For the text-containing cell, return its midpoint in (X, Y) coordinate format. 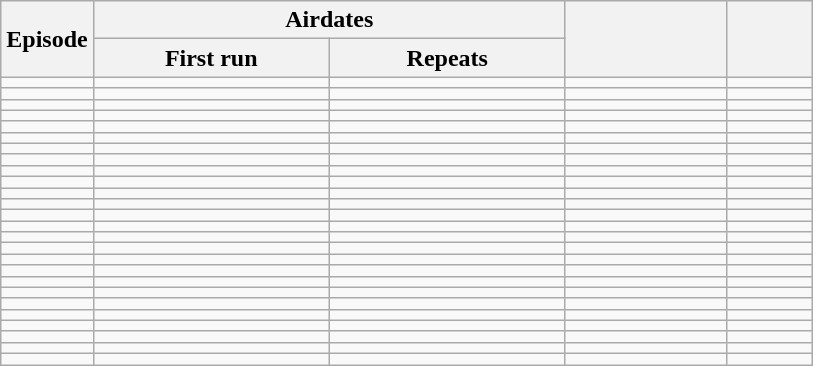
Repeats (447, 58)
First run (211, 58)
Airdates (329, 20)
Episode (47, 39)
